From the cell containing the given text, extract its center point as [X, Y] coordinate. 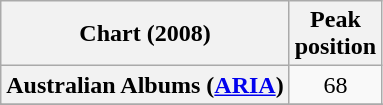
Peakposition [335, 34]
68 [335, 85]
Australian Albums (ARIA) [145, 85]
Chart (2008) [145, 34]
